Identify which cell holds the provided text, then report its [X, Y] central coordinate. 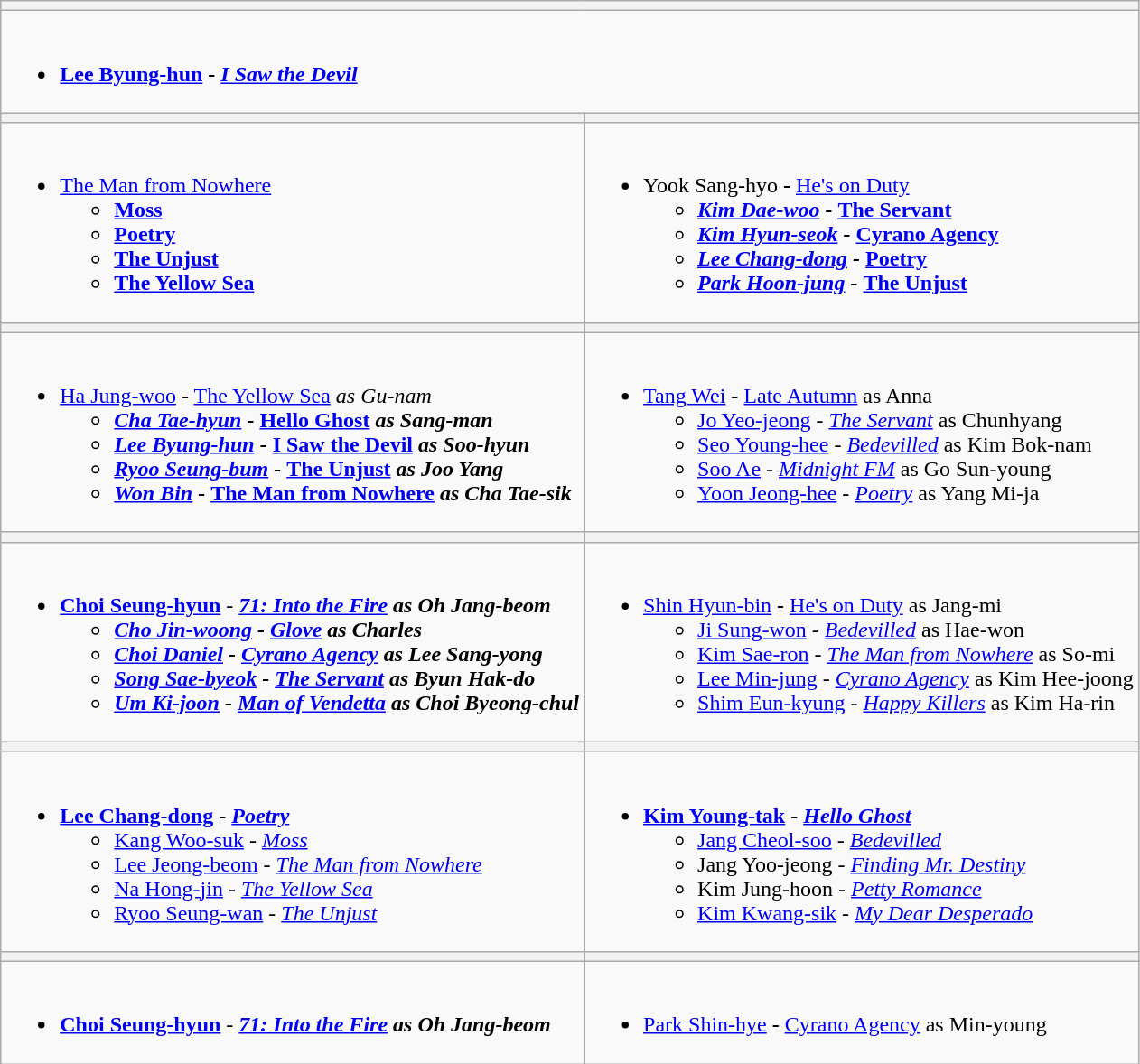
Yook Sang-hyo - He's on DutyKim Dae-woo - The ServantKim Hyun-seok - Cyrano AgencyLee Chang-dong - PoetryPark Hoon-jung - The Unjust [862, 222]
Choi Seung-hyun - 71: Into the Fire as Oh Jang-beom [293, 1012]
Lee Byung-hun - I Saw the Devil [570, 61]
The Man from NowhereMossPoetryThe UnjustThe Yellow Sea [293, 222]
Lee Chang-dong - PoetryKang Woo-suk - MossLee Jeong-beom - The Man from NowhereNa Hong-jin - The Yellow SeaRyoo Seung-wan - The Unjust [293, 851]
Park Shin-hye - Cyrano Agency as Min-young [862, 1012]
